Determine the (X, Y) coordinate at the center of the cell enclosing the given text.  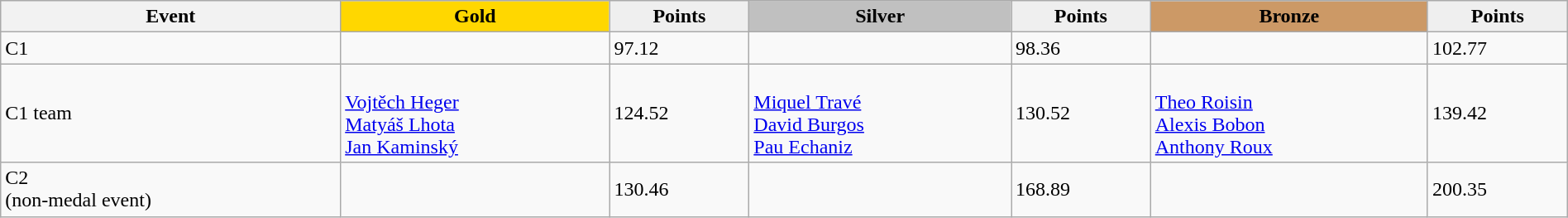
Miquel TravéDavid BurgosPau Echaniz (880, 113)
C2(non-medal event) (170, 189)
C1 (170, 48)
124.52 (680, 113)
Bronze (1288, 17)
97.12 (680, 48)
139.42 (1497, 113)
C1 team (170, 113)
102.77 (1497, 48)
Silver (880, 17)
200.35 (1497, 189)
130.46 (680, 189)
Event (170, 17)
Gold (475, 17)
168.89 (1080, 189)
Theo RoisinAlexis BobonAnthony Roux (1288, 113)
98.36 (1080, 48)
Vojtěch HegerMatyáš LhotaJan Kaminský (475, 113)
130.52 (1080, 113)
